Provide the (x, y) coordinate of the cell's center where the given text is located.  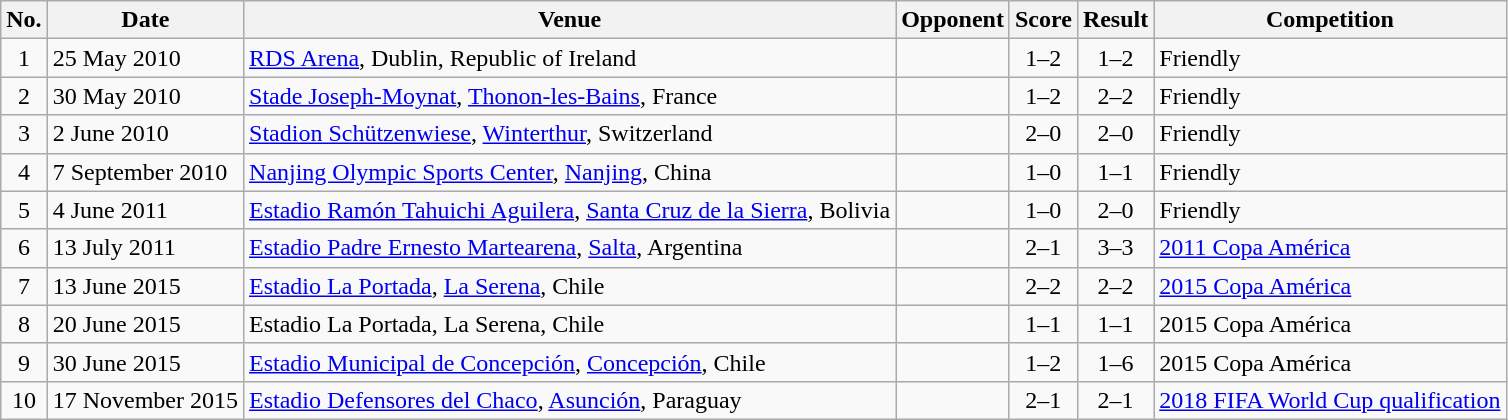
7 (24, 286)
Nanjing Olympic Sports Center, Nanjing, China (570, 172)
No. (24, 20)
2 June 2010 (145, 134)
30 May 2010 (145, 96)
Score (1043, 20)
3 (24, 134)
Competition (1330, 20)
13 June 2015 (145, 286)
Stadion Schützenwiese, Winterthur, Switzerland (570, 134)
Venue (570, 20)
2018 FIFA World Cup qualification (1330, 400)
30 June 2015 (145, 362)
13 July 2011 (145, 248)
5 (24, 210)
2 (24, 96)
Estadio Ramón Tahuichi Aguilera, Santa Cruz de la Sierra, Bolivia (570, 210)
Stade Joseph-Moynat, Thonon-les-Bains, France (570, 96)
17 November 2015 (145, 400)
Date (145, 20)
20 June 2015 (145, 324)
2011 Copa América (1330, 248)
1–6 (1115, 362)
9 (24, 362)
7 September 2010 (145, 172)
10 (24, 400)
1 (24, 58)
25 May 2010 (145, 58)
8 (24, 324)
4 June 2011 (145, 210)
Result (1115, 20)
4 (24, 172)
Estadio Municipal de Concepción, Concepción, Chile (570, 362)
3–3 (1115, 248)
RDS Arena, Dublin, Republic of Ireland (570, 58)
Opponent (953, 20)
Estadio Defensores del Chaco, Asunción, Paraguay (570, 400)
Estadio Padre Ernesto Martearena, Salta, Argentina (570, 248)
6 (24, 248)
